Scan for the cell matching the given text and deliver its [X, Y] coordinate at center. 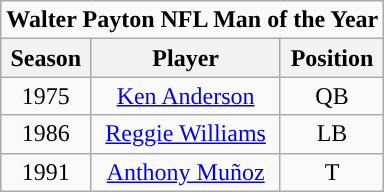
1991 [46, 172]
1986 [46, 134]
Anthony Muñoz [186, 172]
Ken Anderson [186, 96]
Position [332, 58]
Walter Payton NFL Man of the Year [192, 20]
Season [46, 58]
LB [332, 134]
1975 [46, 96]
QB [332, 96]
Player [186, 58]
T [332, 172]
Reggie Williams [186, 134]
